Return (x, y) of the center of cell containing provided text 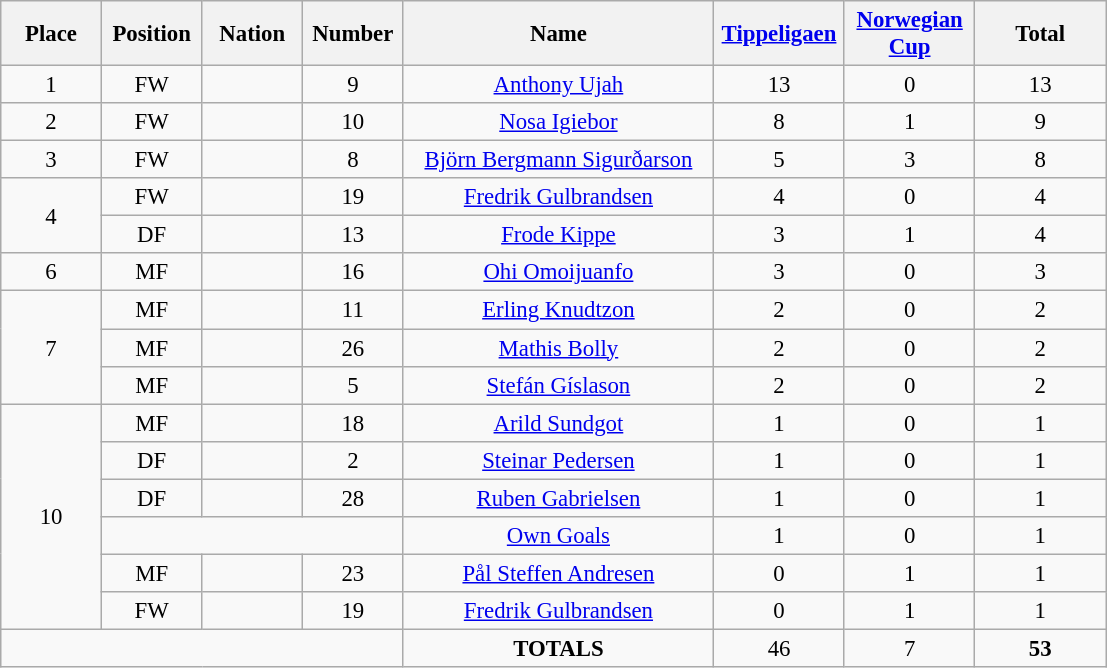
Position (152, 34)
Number (354, 34)
11 (354, 310)
26 (354, 348)
Mathis Bolly (558, 348)
Björn Bergmann Sigurðarson (558, 160)
Erling Knudtzon (558, 310)
28 (354, 498)
Steinar Pedersen (558, 460)
Ruben Gabrielsen (558, 498)
Frode Kippe (558, 235)
Place (52, 34)
6 (52, 273)
Nation (252, 34)
TOTALS (558, 648)
Tippeligaen (780, 34)
Nosa Igiebor (558, 122)
Ohi Omoijuanfo (558, 273)
Total (1040, 34)
16 (354, 273)
23 (354, 573)
Arild Sundgot (558, 423)
18 (354, 423)
Stefán Gíslason (558, 385)
Anthony Ujah (558, 85)
53 (1040, 648)
Name (558, 34)
46 (780, 648)
Own Goals (558, 536)
Pål Steffen Andresen (558, 573)
Norwegian Cup (910, 34)
